Find where the given text appears and provide that cell's center as (X, Y) coordinate. 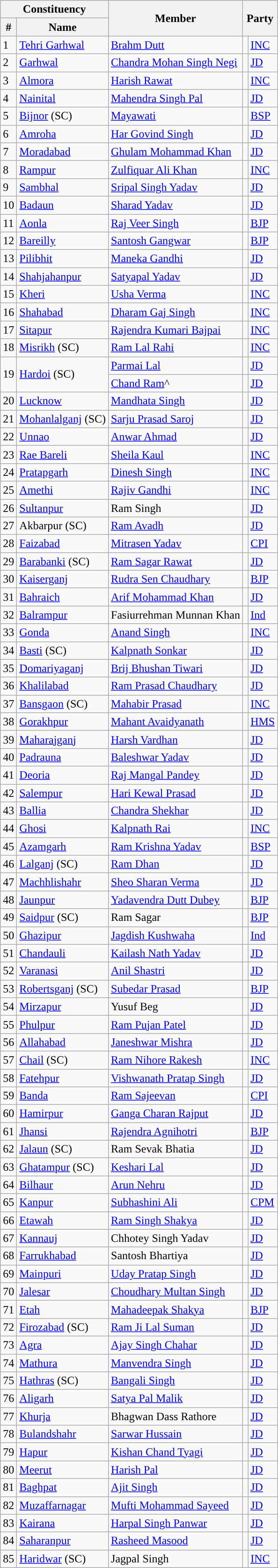
Amethi (63, 490)
38 (8, 722)
Deoria (63, 775)
6 (8, 134)
Bangali Singh (176, 1381)
Chhotey Singh Yadav (176, 1238)
66 (8, 1220)
Moradabad (63, 152)
57 (8, 1060)
Rasheed Masood (176, 1541)
28 (8, 544)
Gorakhpur (63, 722)
Ghatampur (SC) (63, 1167)
Pilibhit (63, 259)
Allahabad (63, 1042)
Garhwal (63, 63)
Bilhaur (63, 1185)
40 (8, 757)
Basti (SC) (63, 650)
61 (8, 1131)
Manvendra Singh (176, 1363)
51 (8, 953)
73 (8, 1345)
Ram Sagar Rawat (176, 562)
62 (8, 1149)
Rajiv Gandhi (176, 490)
Constituency (54, 9)
44 (8, 829)
Ajay Singh Chahar (176, 1345)
Lalganj (SC) (63, 864)
Barabanki (SC) (63, 562)
Kairana (63, 1523)
Bareilly (63, 241)
21 (8, 419)
Baghpat (63, 1488)
Mathura (63, 1363)
47 (8, 882)
Bulandshahr (63, 1434)
82 (8, 1505)
Subedar Prasad (176, 989)
29 (8, 562)
Anwar Ahmad (176, 437)
Hardoi (SC) (63, 374)
Raj Veer Singh (176, 223)
35 (8, 668)
52 (8, 971)
Name (63, 27)
77 (8, 1416)
Rudra Sen Chaudhary (176, 579)
Varanasi (63, 971)
Hapur (63, 1452)
Mandhata Singh (176, 401)
Bansgaon (SC) (63, 704)
Santosh Gangwar (176, 241)
11 (8, 223)
Rajendra Kumari Bajpai (176, 330)
Kannauj (63, 1238)
Maharajganj (63, 739)
Mahadeepak Shakya (176, 1309)
Mahabir Prasad (176, 704)
Ram Nihore Rakesh (176, 1060)
76 (8, 1399)
17 (8, 330)
Sarju Prasad Saroj (176, 419)
Firozabad (SC) (63, 1327)
27 (8, 526)
Vishwanath Pratap Singh (176, 1078)
Harpal Singh Panwar (176, 1523)
23 (8, 454)
18 (8, 348)
Rae Bareli (63, 454)
Mahendra Singh Pal (176, 98)
63 (8, 1167)
Harsh Vardhan (176, 739)
Ram Prasad Chaudhary (176, 686)
Khurja (63, 1416)
10 (8, 205)
Usha Verma (176, 294)
53 (8, 989)
Sripal Singh Yadav (176, 187)
Hari Kewal Prasad (176, 793)
HMS (263, 722)
Yadavendra Dutt Dubey (176, 900)
Choudhary Multan Singh (176, 1291)
Mainpuri (63, 1274)
74 (8, 1363)
Mirzapur (63, 1006)
Ram Sagar (176, 918)
Jagdish Kushwaha (176, 935)
Member (176, 18)
Ghosi (63, 829)
Bahraich (63, 597)
Brahm Dutt (176, 45)
Farrukhabad (63, 1256)
Aonla (63, 223)
Badaun (63, 205)
37 (8, 704)
Bhagwan Dass Rathore (176, 1416)
Harish Rawat (176, 80)
Jagpal Singh (176, 1559)
Ram Avadh (176, 526)
Almora (63, 80)
Sharad Yadav (176, 205)
71 (8, 1309)
# (8, 27)
Unnao (63, 437)
Nainital (63, 98)
85 (8, 1559)
Chandra Mohan Singh Negi (176, 63)
Sarwar Hussain (176, 1434)
81 (8, 1488)
Ram Pujan Patel (176, 1024)
Jalesar (63, 1291)
Ram Ji Lal Suman (176, 1327)
Mahant Avaidyanath (176, 722)
30 (8, 579)
13 (8, 259)
42 (8, 793)
Tehri Garhwal (63, 45)
Kanpur (63, 1203)
Padrauna (63, 757)
19 (8, 374)
Mayawati (176, 116)
Ram Sevak Bhatia (176, 1149)
Chandauli (63, 953)
Kishan Chand Tyagi (176, 1452)
Party (260, 18)
Ganga Charan Rajput (176, 1114)
Mohanlalganj (SC) (63, 419)
Subhashini Ali (176, 1203)
Ballia (63, 811)
36 (8, 686)
58 (8, 1078)
Sultanpur (63, 508)
2 (8, 63)
Gonda (63, 633)
Kheri (63, 294)
Domariyaganj (63, 668)
39 (8, 739)
Kailash Nath Yadav (176, 953)
Jaunpur (63, 900)
24 (8, 472)
68 (8, 1256)
Harish Pal (176, 1470)
25 (8, 490)
Meerut (63, 1470)
46 (8, 864)
Sambhal (63, 187)
Satyapal Yadav (176, 277)
Chail (SC) (63, 1060)
Santosh Bhartiya (176, 1256)
Ghazipur (63, 935)
Arif Mohammad Khan (176, 597)
Dinesh Singh (176, 472)
Faizabad (63, 544)
Ajit Singh (176, 1488)
Mufti Mohammad Sayeed (176, 1505)
Ram Sajeevan (176, 1096)
Dharam Gaj Singh (176, 312)
Haridwar (SC) (63, 1559)
Sitapur (63, 330)
Anand Singh (176, 633)
Akbarpur (SC) (63, 526)
Fatehpur (63, 1078)
79 (8, 1452)
59 (8, 1096)
45 (8, 846)
Ram Singh (176, 508)
32 (8, 615)
75 (8, 1381)
Aligarh (63, 1399)
49 (8, 918)
Yusuf Beg (176, 1006)
64 (8, 1185)
Banda (63, 1096)
Shahjahanpur (63, 277)
Bijnor (SC) (63, 116)
34 (8, 650)
Khalilabad (63, 686)
16 (8, 312)
Machhlishahr (63, 882)
Rampur (63, 169)
Agra (63, 1345)
Raj Mangal Pandey (176, 775)
55 (8, 1024)
Rajendra Agnihotri (176, 1131)
Ram Krishna Yadav (176, 846)
Zulfiquar Ali Khan (176, 169)
20 (8, 401)
Baleshwar Yadav (176, 757)
Uday Pratap Singh (176, 1274)
Arun Nehru (176, 1185)
80 (8, 1470)
84 (8, 1541)
Robertsganj (SC) (63, 989)
22 (8, 437)
4 (8, 98)
Amroha (63, 134)
Anil Shastri (176, 971)
Saidpur (SC) (63, 918)
31 (8, 597)
Sheila Kaul (176, 454)
Kalpnath Sonkar (176, 650)
Etawah (63, 1220)
15 (8, 294)
26 (8, 508)
Har Govind Singh (176, 134)
72 (8, 1327)
5 (8, 116)
Maneka Gandhi (176, 259)
Hamirpur (63, 1114)
12 (8, 241)
Chandra Shekhar (176, 811)
Jhansi (63, 1131)
56 (8, 1042)
Pratapgarh (63, 472)
Chand Ram^ (176, 383)
41 (8, 775)
Kaiserganj (63, 579)
48 (8, 900)
65 (8, 1203)
8 (8, 169)
Muzaffarnagar (63, 1505)
Janeshwar Mishra (176, 1042)
14 (8, 277)
Ram Dhan (176, 864)
9 (8, 187)
50 (8, 935)
Kalpnath Rai (176, 829)
43 (8, 811)
1 (8, 45)
Ram Singh Shakya (176, 1220)
70 (8, 1291)
3 (8, 80)
Saharanpur (63, 1541)
Jalaun (SC) (63, 1149)
Salempur (63, 793)
Misrikh (SC) (63, 348)
Ram Lal Rahi (176, 348)
Azamgarh (63, 846)
Keshari Lal (176, 1167)
Fasiurrehman Munnan Khan (176, 615)
69 (8, 1274)
Parmai Lal (176, 365)
78 (8, 1434)
83 (8, 1523)
Balrampur (63, 615)
CPM (263, 1203)
54 (8, 1006)
Hathras (SC) (63, 1381)
Lucknow (63, 401)
67 (8, 1238)
60 (8, 1114)
Shahabad (63, 312)
Phulpur (63, 1024)
Brij Bhushan Tiwari (176, 668)
7 (8, 152)
Etah (63, 1309)
Sheo Sharan Verma (176, 882)
33 (8, 633)
Mitrasen Yadav (176, 544)
Ghulam Mohammad Khan (176, 152)
Satya Pal Malik (176, 1399)
